Search for the cell housing the specified text and yield its (x, y) center coordinate. 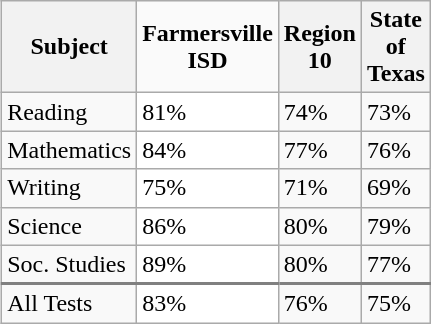
84% (208, 150)
Science (70, 226)
Farmersville ISD (208, 47)
89% (208, 264)
Soc. Studies (70, 264)
83% (208, 304)
81% (208, 112)
86% (208, 226)
All Tests (70, 304)
74% (320, 112)
Mathematics (70, 150)
69% (396, 188)
71% (320, 188)
Region 10 (320, 47)
Reading (70, 112)
Subject (70, 47)
79% (396, 226)
73% (396, 112)
Writing (70, 188)
State of Texas (396, 47)
